Provide the (x, y) coordinate of the cell's center where the given text is located.  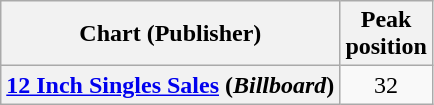
32 (386, 85)
Peakposition (386, 34)
12 Inch Singles Sales (Billboard) (170, 85)
Chart (Publisher) (170, 34)
